Detect which cell encompasses the target text, then output its [X, Y] center coordinate. 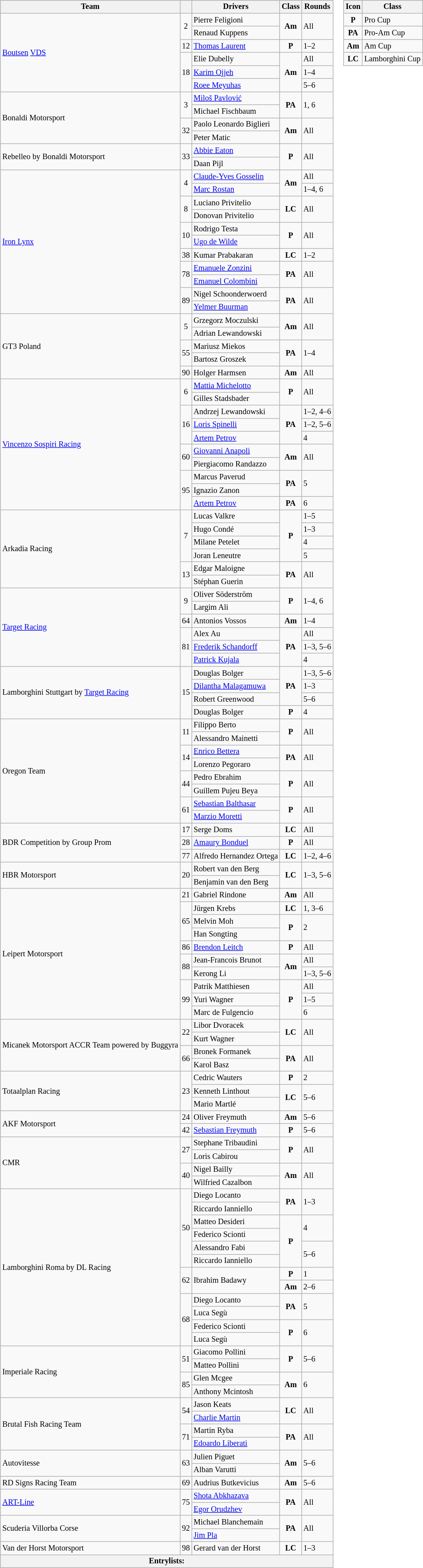
92 [186, 1528]
Brutal Fish Racing Team [90, 1424]
54 [186, 1411]
Jürgen Krebs [236, 908]
3 [186, 105]
66 [186, 1058]
1, 6 [317, 105]
Michael Fischbaum [236, 111]
Frederik Schandorff [236, 647]
13 [186, 575]
12 [186, 46]
Melvin Moh [236, 921]
Han Songting [236, 934]
Hugo Condé [236, 529]
98 [186, 1548]
Loris Spinelli [236, 425]
Bronek Formanek [236, 1052]
Marc Rostan [236, 190]
Matteo Pollini [236, 1365]
Wilfried Cazalbon [236, 1183]
Anthony Mcintosh [236, 1391]
20 [186, 876]
Vincenzo Sospiri Racing [90, 445]
Amaury Bonduel [236, 843]
Leipert Motorsport [90, 954]
Audrius Butkevicius [236, 1483]
Sebastian Balthasar [236, 804]
Bartosz Groszek [236, 359]
81 [186, 647]
Patrick Kujala [236, 660]
90 [186, 373]
Emanuel Colombini [236, 281]
55 [186, 353]
95 [186, 490]
Imperiale Racing [90, 1372]
Egor Orudzhev [236, 1509]
75 [186, 1502]
65 [186, 921]
Marcus Paverud [236, 477]
Serge Doms [236, 830]
Oliver Freymuth [236, 1117]
Kumar Prabakaran [236, 255]
Charlie Martin [236, 1418]
Nigel Bailly [236, 1169]
RD Signs Racing Team [90, 1483]
51 [186, 1358]
42 [186, 1130]
Glen Mcgee [236, 1379]
Dilantha Malagamuwa [236, 686]
Julien Piguet [236, 1457]
1–2, 5–6 [317, 425]
60 [186, 457]
Ibrahim Badawy [236, 1280]
Marc de Fulgencio [236, 1013]
Alessandro Fabi [236, 1248]
Daan Pijl [236, 164]
Giovanni Anapoli [236, 451]
7 [186, 536]
ART-Line [90, 1502]
Rodrigo Testa [236, 229]
Shota Abkhazava [236, 1496]
11 [186, 732]
Loris Cabirou [236, 1156]
Alessandro Mainetti [236, 738]
Enrico Bettera [236, 751]
44 [186, 784]
Milane Petelet [236, 543]
Jean-Francois Brunot [236, 961]
77 [186, 856]
Lamborghini Stuttgart by Target Racing [90, 692]
Bonaldi Motorsport [90, 118]
Karim Ojjeh [236, 72]
23 [186, 1091]
Giacomo Pollini [236, 1352]
38 [186, 255]
17 [186, 830]
Joran Leneutre [236, 555]
AKF Motorsport [90, 1123]
Gilles Stadsbader [236, 399]
Peter Matic [236, 137]
88 [186, 967]
33 [186, 157]
Ugo de Wilde [236, 242]
Alex Au [236, 634]
Yuri Wagner [236, 1000]
Adrian Lewandowski [236, 333]
Grzegorz Moczulski [236, 320]
Karol Basz [236, 1065]
Miloš Pavlović [236, 98]
Michael Blanchemain [236, 1522]
Oregon Team [90, 771]
63 [186, 1463]
18 [186, 72]
Luciano Privitelio [236, 203]
2–6 [317, 1287]
Rounds [317, 7]
71 [186, 1437]
GT3 Poland [90, 346]
Marzio Moretti [236, 817]
24 [186, 1117]
Roee Meyuhas [236, 85]
Donovan Privitelio [236, 216]
1, 3–6 [317, 908]
Antonios Vossos [236, 621]
Mariusz Miekos [236, 347]
Robert Greenwood [236, 699]
10 [186, 235]
69 [186, 1483]
27 [186, 1150]
99 [186, 1000]
22 [186, 1032]
Holger Harmsen [236, 373]
Jason Keats [236, 1405]
Guillem Pujeu Beya [236, 791]
Stéphan Guerin [236, 582]
Piergiacomo Randazzo [236, 464]
Kerong Li [236, 973]
28 [186, 843]
Libor Dvoracek [236, 1026]
Pro Cup [392, 20]
Renaud Kuppens [236, 33]
Lucas Valkre [236, 516]
32 [186, 131]
Stephane Tribaudini [236, 1143]
Patrik Matthiesen [236, 987]
Kenneth Linthout [236, 1091]
9 [186, 601]
Pedro Ebrahim [236, 777]
14 [186, 758]
40 [186, 1176]
Brendon Leitch [236, 947]
Drivers [236, 7]
Jim Pla [236, 1535]
Cedric Wauters [236, 1078]
Filippo Berto [236, 725]
Van der Horst Motorsport [90, 1548]
Pro-Am Cup [392, 33]
Gabriel Rindone [236, 895]
Target Racing [90, 627]
61 [186, 810]
Yelmer Buurman [236, 307]
Emanuele Zonzini [236, 268]
Totaalplan Racing [90, 1091]
Autovitesse [90, 1463]
Iron Lynx [90, 242]
Sebastian Freymuth [236, 1130]
64 [186, 621]
8 [186, 209]
Andrzej Lewandowski [236, 412]
CMR [90, 1163]
Entrylists: [167, 1561]
Matteo Desideri [236, 1222]
Mattia Michelotto [236, 386]
Arkadia Racing [90, 549]
15 [186, 692]
Edgar Maloigne [236, 569]
Claude-Yves Gosselin [236, 177]
Oliver Söderström [236, 595]
86 [186, 947]
89 [186, 300]
Nigel Schoonderwoerd [236, 294]
Icon [353, 7]
Kurt Wagner [236, 1039]
Pierre Feligioni [236, 20]
16 [186, 425]
1 [317, 1274]
Boutsen VDS [90, 52]
62 [186, 1280]
85 [186, 1385]
Mario Martlé [236, 1104]
Lorenzo Pegoraro [236, 765]
Abbie Eaton [236, 151]
Micanek Motorsport ACCR Team powered by Buggyra [90, 1046]
50 [186, 1228]
Largim Ali [236, 608]
Alban Varutti [236, 1470]
Rebelleo by Bonaldi Motorsport [90, 157]
Thomas Laurent [236, 46]
Paolo Leonardo Biglieri [236, 125]
21 [186, 895]
HBR Motorsport [90, 876]
Lamborghini Cup [392, 59]
Edoardo Liberati [236, 1444]
78 [186, 275]
Martin Ryba [236, 1431]
Elie Dubelly [236, 59]
Lamborghini Roma by DL Racing [90, 1267]
Scuderia Villorba Corse [90, 1528]
Ignazio Zanon [236, 490]
Benjamin van den Berg [236, 882]
Am Cup [392, 46]
Robert van den Berg [236, 869]
Team [90, 7]
68 [186, 1320]
Alfredo Hernandez Ortega [236, 856]
Gerard van der Horst [236, 1548]
BDR Competition by Group Prom [90, 843]
